Output the (x, y) coordinate of the center of the cell containing the given text.  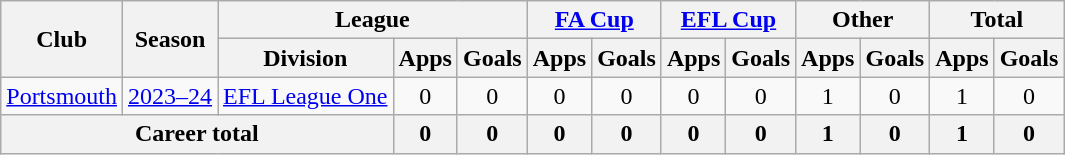
EFL League One (306, 96)
Other (863, 20)
Total (997, 20)
FA Cup (594, 20)
2023–24 (170, 96)
Division (306, 58)
EFL Cup (728, 20)
Career total (197, 134)
League (373, 20)
Club (62, 39)
Portsmouth (62, 96)
Season (170, 39)
